Capture the cell that displays the provided text and extract its [x, y] central coordinate. 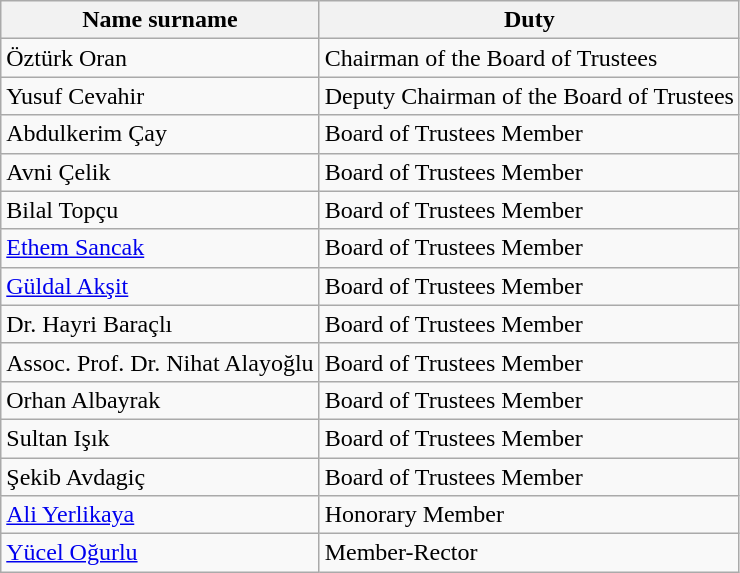
Güldal Akşit [160, 286]
Bilal Topçu [160, 210]
Deputy Chairman of the Board of Trustees [529, 96]
Orhan Albayrak [160, 400]
Honorary Member [529, 515]
Avni Çelik [160, 172]
Chairman of the Board of Trustees [529, 58]
Sultan Işık [160, 438]
Ali Yerlikaya [160, 515]
Şekib Avdagiç [160, 477]
Yücel Oğurlu [160, 553]
Abdulkerim Çay [160, 134]
Yusuf Cevahir [160, 96]
Öztürk Oran [160, 58]
Duty [529, 20]
Assoc. Prof. Dr. Nihat Alayoğlu [160, 362]
Member-Rector [529, 553]
Ethem Sancak [160, 248]
Dr. Hayri Baraçlı [160, 324]
Name surname [160, 20]
